For the text-containing cell, return its midpoint in [X, Y] coordinate format. 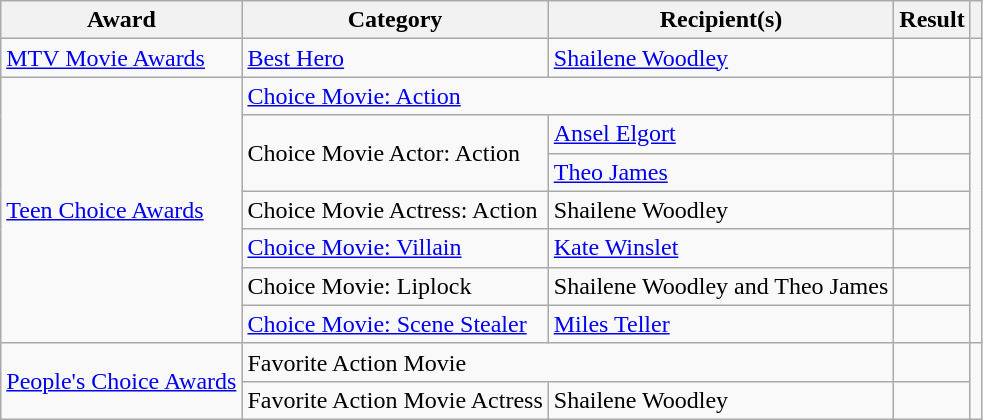
Choice Movie: Villain [395, 248]
Category [395, 20]
Theo James [721, 172]
Choice Movie: Scene Stealer [395, 324]
Recipient(s) [721, 20]
Choice Movie Actor: Action [395, 153]
MTV Movie Awards [122, 58]
Best Hero [395, 58]
Favorite Action Movie [568, 362]
Shailene Woodley and Theo James [721, 286]
Award [122, 20]
Teen Choice Awards [122, 210]
Result [932, 20]
Choice Movie: Action [568, 96]
Choice Movie: Liplock [395, 286]
Miles Teller [721, 324]
Kate Winslet [721, 248]
Ansel Elgort [721, 134]
Choice Movie Actress: Action [395, 210]
Favorite Action Movie Actress [395, 400]
People's Choice Awards [122, 381]
